Provide the (x, y) coordinate of the cell's center where the given text is located.  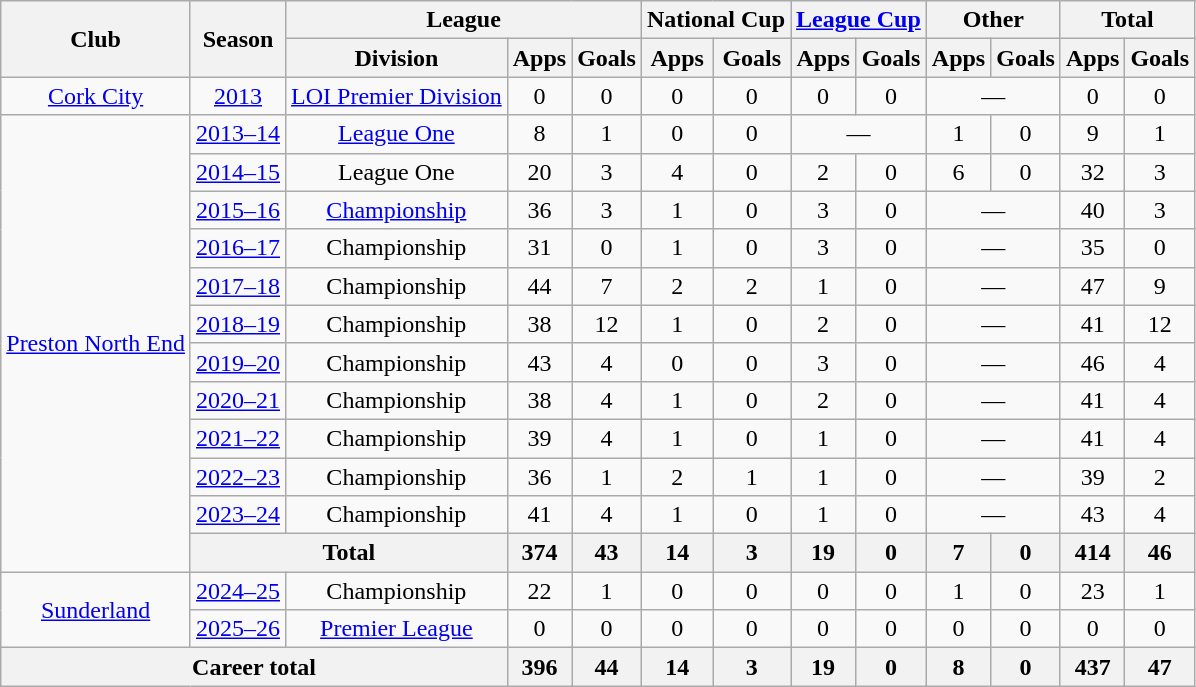
22 (539, 591)
396 (539, 667)
2021–22 (238, 438)
20 (539, 172)
2019–20 (238, 362)
40 (1092, 210)
2013–14 (238, 134)
League (464, 20)
2017–18 (238, 286)
6 (958, 172)
Club (96, 39)
23 (1092, 591)
32 (1092, 172)
Season (238, 39)
Career total (254, 667)
2020–21 (238, 400)
Other (993, 20)
Premier League (397, 629)
2018–19 (238, 324)
Cork City (96, 96)
2024–25 (238, 591)
414 (1092, 553)
437 (1092, 667)
2014–15 (238, 172)
2022–23 (238, 477)
Division (397, 58)
National Cup (716, 20)
35 (1092, 248)
2023–24 (238, 515)
31 (539, 248)
2013 (238, 96)
Preston North End (96, 344)
LOI Premier Division (397, 96)
League Cup (859, 20)
374 (539, 553)
2016–17 (238, 248)
2015–16 (238, 210)
2025–26 (238, 629)
Sunderland (96, 610)
